Identify which cell holds the provided text, then report its (x, y) central coordinate. 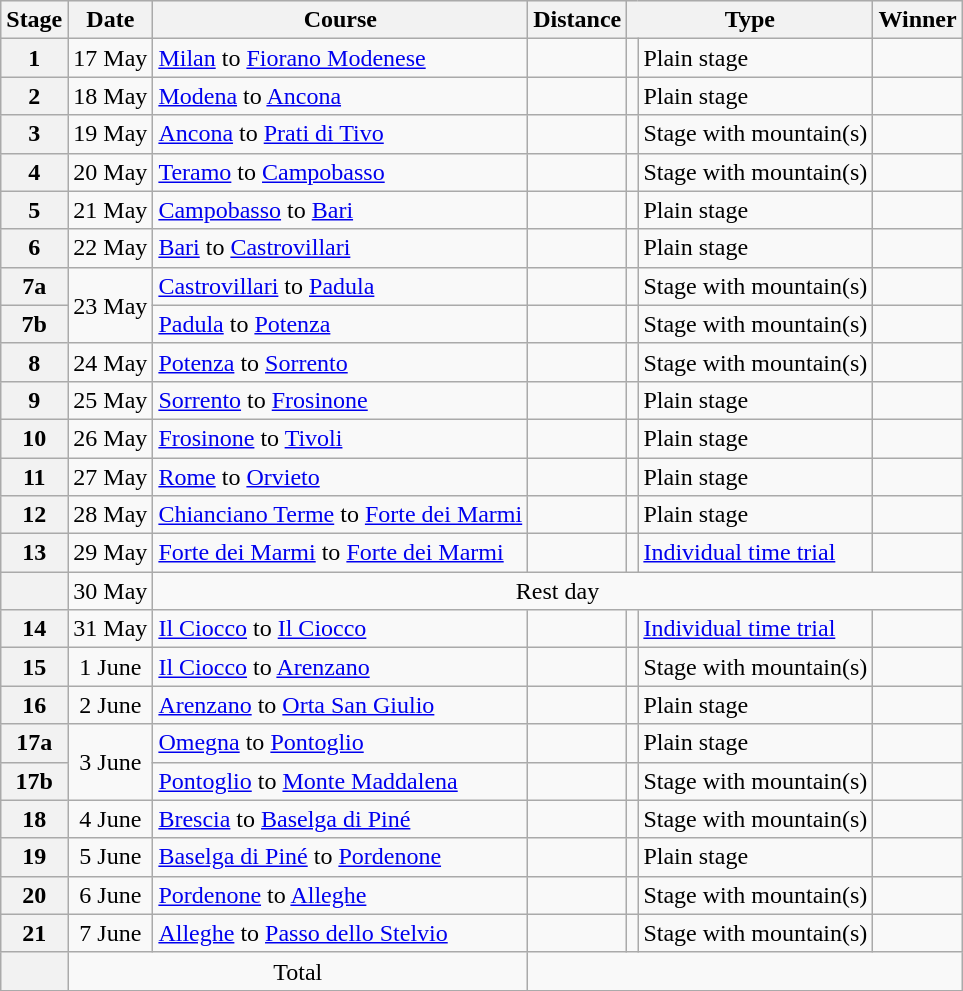
7a (34, 286)
22 May (110, 248)
6 (34, 248)
Omegna to Pontoglio (340, 743)
19 May (110, 134)
Castrovillari to Padula (340, 286)
7 June (110, 933)
9 (34, 400)
Il Ciocco to Il Ciocco (340, 629)
Brescia to Baselga di Piné (340, 819)
12 (34, 515)
Padula to Potenza (340, 324)
Campobasso to Bari (340, 210)
16 (34, 705)
Type (750, 20)
17 May (110, 58)
23 May (110, 305)
17a (34, 743)
Pordenone to Alleghe (340, 895)
Il Ciocco to Arenzano (340, 667)
13 (34, 553)
Potenza to Sorrento (340, 362)
2 June (110, 705)
31 May (110, 629)
3 (34, 134)
Arenzano to Orta San Giulio (340, 705)
29 May (110, 553)
Milan to Fiorano Modenese (340, 58)
18 May (110, 96)
10 (34, 438)
Alleghe to Passo dello Stelvio (340, 933)
Winner (918, 20)
6 June (110, 895)
24 May (110, 362)
4 June (110, 819)
18 (34, 819)
28 May (110, 515)
2 (34, 96)
Sorrento to Frosinone (340, 400)
1 June (110, 667)
19 (34, 857)
Rest day (558, 591)
Forte dei Marmi to Forte dei Marmi (340, 553)
7b (34, 324)
Date (110, 20)
Stage (34, 20)
17b (34, 781)
Bari to Castrovillari (340, 248)
8 (34, 362)
21 May (110, 210)
30 May (110, 591)
25 May (110, 400)
5 (34, 210)
1 (34, 58)
11 (34, 477)
14 (34, 629)
Chianciano Terme to Forte dei Marmi (340, 515)
Ancona to Prati di Tivo (340, 134)
15 (34, 667)
20 May (110, 172)
Teramo to Campobasso (340, 172)
Course (340, 20)
Frosinone to Tivoli (340, 438)
20 (34, 895)
5 June (110, 857)
Rome to Orvieto (340, 477)
Baselga di Piné to Pordenone (340, 857)
Modena to Ancona (340, 96)
Pontoglio to Monte Maddalena (340, 781)
Total (298, 971)
27 May (110, 477)
21 (34, 933)
26 May (110, 438)
4 (34, 172)
3 June (110, 762)
Distance (578, 20)
